Find where the given text appears and provide that cell's center as (x, y) coordinate. 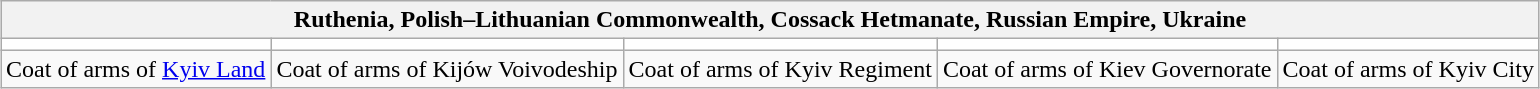
Coat of arms of Kyiv Regiment (780, 69)
Coat of arms of Kiev Governorate (1107, 69)
Ruthenia, Polish–Lithuanian Commonwealth, Cossack Hetmanate, Russian Empire, Ukraine (770, 20)
Coat of arms of Kyiv Land (136, 69)
Coat of arms of Kyiv City (1408, 69)
Coat of arms of Kijów Voivodeship (447, 69)
